Output the (x, y) coordinate of the center of the cell containing the given text.  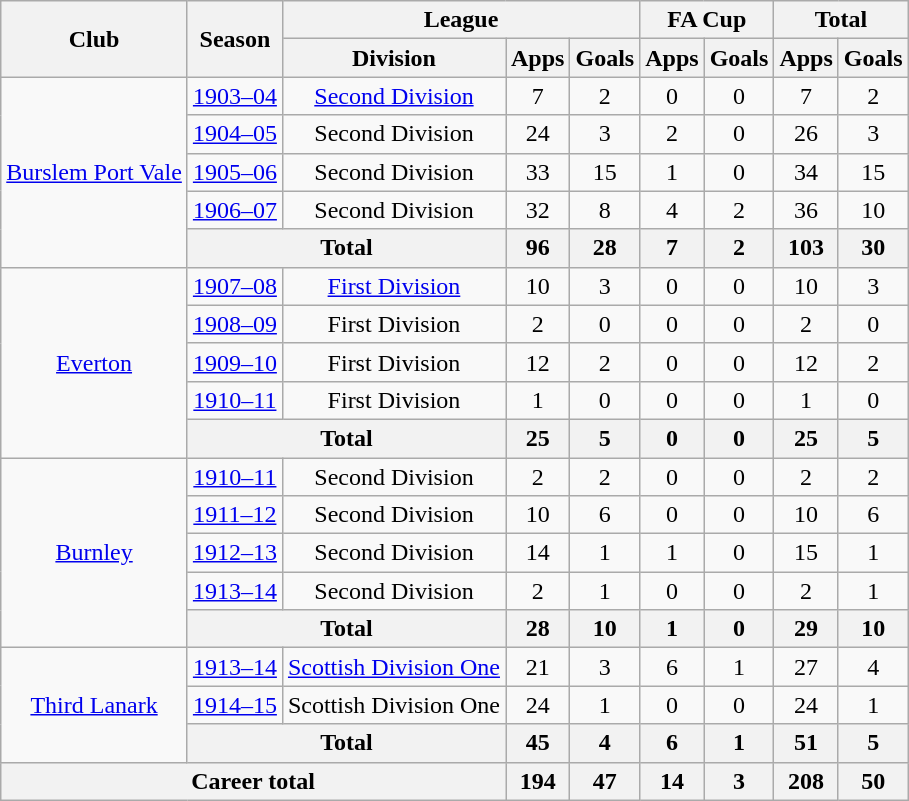
27 (806, 667)
1903–04 (234, 96)
1909–10 (234, 362)
Career total (254, 781)
1912–13 (234, 553)
1906–07 (234, 210)
Season (234, 39)
Third Lanark (94, 705)
1911–12 (234, 515)
208 (806, 781)
FA Cup (707, 20)
47 (605, 781)
32 (538, 210)
League (460, 20)
1907–08 (234, 286)
96 (538, 248)
1904–05 (234, 134)
33 (538, 172)
45 (538, 743)
Burnley (94, 553)
26 (806, 134)
Everton (94, 362)
8 (605, 210)
50 (873, 781)
1914–15 (234, 705)
30 (873, 248)
21 (538, 667)
36 (806, 210)
1908–09 (234, 324)
Burslem Port Vale (94, 172)
34 (806, 172)
29 (806, 629)
Division (394, 58)
Club (94, 39)
51 (806, 743)
194 (538, 781)
1905–06 (234, 172)
103 (806, 248)
